From the cell containing the given text, extract its center point as [x, y] coordinate. 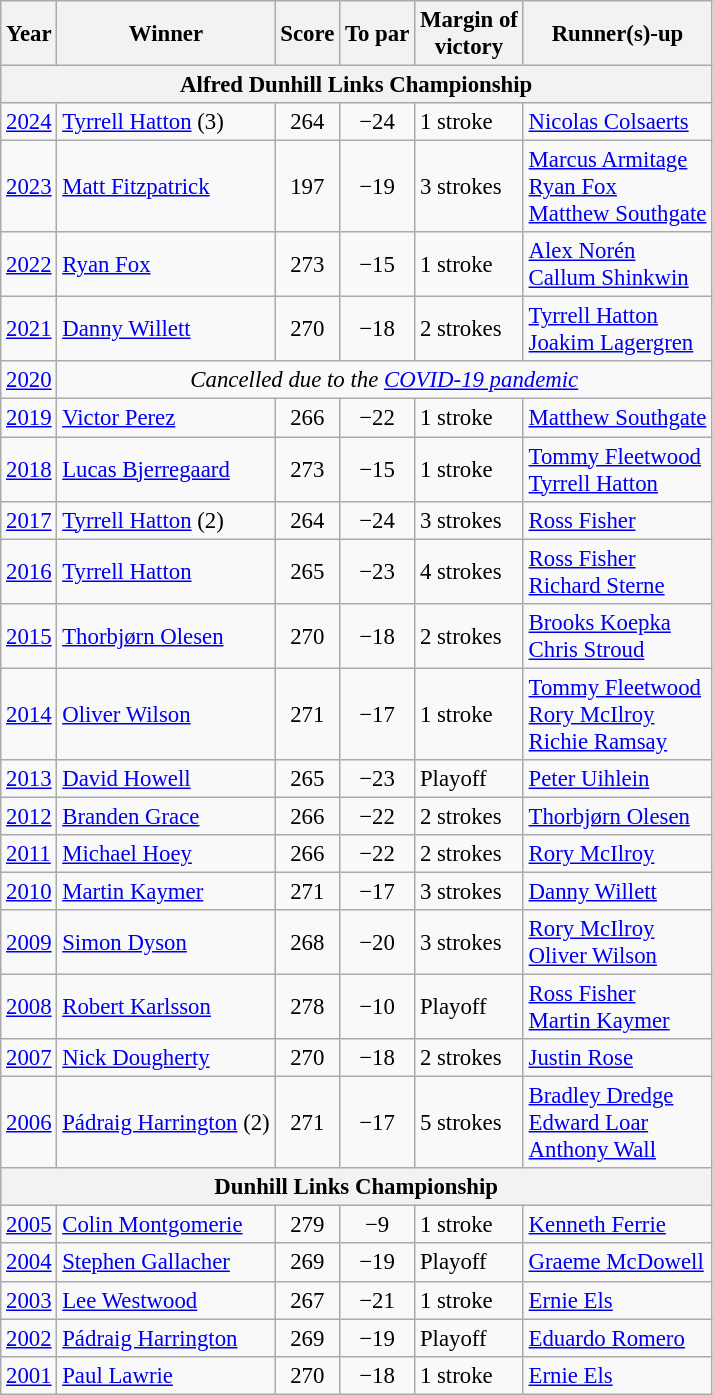
278 [308, 1008]
Pádraig Harrington (2) [166, 1123]
Branden Grace [166, 816]
279 [308, 1225]
Marcus Armitage Ryan Fox Matthew Southgate [617, 187]
268 [308, 942]
Rory McIlroy [617, 854]
Oliver Wilson [166, 714]
−21 [378, 1300]
−10 [378, 1008]
Lucas Bjerregaard [166, 470]
2001 [29, 1375]
Eduardo Romero [617, 1338]
Martin Kaymer [166, 891]
Cancelled due to the COVID-19 pandemic [384, 381]
Alfred Dunhill Links Championship [356, 85]
Score [308, 34]
Tommy Fleetwood Rory McIlroy Richie Ramsay [617, 714]
5 strokes [470, 1123]
Alex Norén Callum Shinkwin [617, 264]
Tyrrell Hatton [166, 572]
Tommy Fleetwood Tyrrell Hatton [617, 470]
Nicolas Colsaerts [617, 122]
2006 [29, 1123]
Peter Uihlein [617, 779]
2009 [29, 942]
−9 [378, 1225]
Justin Rose [617, 1058]
2008 [29, 1008]
Winner [166, 34]
2002 [29, 1338]
Victor Perez [166, 418]
Matt Fitzpatrick [166, 187]
2016 [29, 572]
Paul Lawrie [166, 1375]
2010 [29, 891]
2021 [29, 330]
Rory McIlroy Oliver Wilson [617, 942]
267 [308, 1300]
2015 [29, 636]
Dunhill Links Championship [356, 1187]
−20 [378, 942]
Robert Karlsson [166, 1008]
2005 [29, 1225]
2018 [29, 470]
2011 [29, 854]
Pádraig Harrington [166, 1338]
Tyrrell Hatton (3) [166, 122]
2024 [29, 122]
2023 [29, 187]
Matthew Southgate [617, 418]
Year [29, 34]
Graeme McDowell [617, 1263]
Ryan Fox [166, 264]
Kenneth Ferrie [617, 1225]
2014 [29, 714]
Tyrrell Hatton Joakim Lagergren [617, 330]
2003 [29, 1300]
4 strokes [470, 572]
David Howell [166, 779]
2022 [29, 264]
2004 [29, 1263]
Lee Westwood [166, 1300]
Margin ofvictory [470, 34]
Ross Fisher Richard Sterne [617, 572]
2020 [29, 381]
Simon Dyson [166, 942]
Stephen Gallacher [166, 1263]
2007 [29, 1058]
197 [308, 187]
2012 [29, 816]
Brooks Koepka Chris Stroud [617, 636]
Runner(s)-up [617, 34]
Ross Fisher Martin Kaymer [617, 1008]
2017 [29, 520]
Colin Montgomerie [166, 1225]
To par [378, 34]
Bradley Dredge Edward Loar Anthony Wall [617, 1123]
Tyrrell Hatton (2) [166, 520]
Ross Fisher [617, 520]
Nick Dougherty [166, 1058]
2019 [29, 418]
2013 [29, 779]
Michael Hoey [166, 854]
